Find where the given text appears and provide that cell's center as [x, y] coordinate. 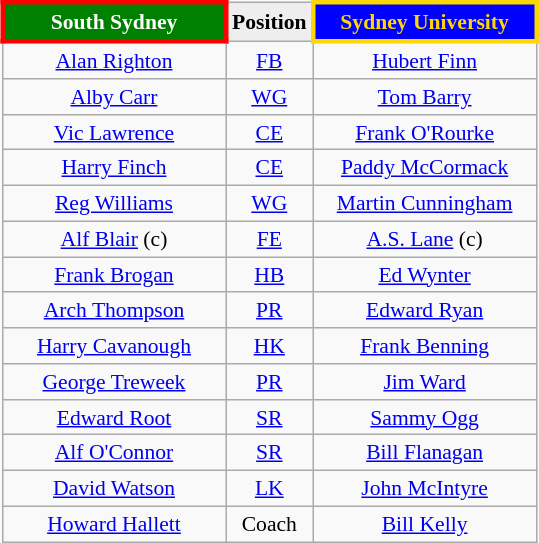
David Watson [114, 488]
Sammy Ogg [424, 417]
Jim Ward [424, 382]
Position [270, 22]
Sydney University [424, 22]
Ed Wynter [424, 275]
Edward Ryan [424, 310]
Reg Williams [114, 203]
HB [270, 275]
Hubert Finn [424, 60]
South Sydney [114, 22]
LK [270, 488]
George Treweek [114, 382]
Alan Righton [114, 60]
John McIntyre [424, 488]
Alf Blair (c) [114, 239]
Frank Benning [424, 346]
Arch Thompson [114, 310]
Alby Carr [114, 97]
Harry Cavanough [114, 346]
FB [270, 60]
Bill Flanagan [424, 453]
Vic Lawrence [114, 132]
Alf O'Connor [114, 453]
Martin Cunningham [424, 203]
Frank Brogan [114, 275]
Edward Root [114, 417]
Tom Barry [424, 97]
Bill Kelly [424, 524]
Paddy McCormack [424, 168]
Howard Hallett [114, 524]
Coach [270, 524]
Harry Finch [114, 168]
A.S. Lane (c) [424, 239]
HK [270, 346]
FE [270, 239]
Frank O'Rourke [424, 132]
